Pinpoint the cell where the given text exists, returning its (x, y) midpoint coordinate. 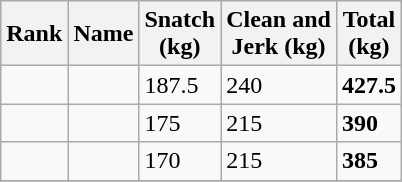
385 (368, 161)
Rank (34, 34)
Clean and Jerk (kg) (279, 34)
170 (180, 161)
175 (180, 123)
Total (kg) (368, 34)
Snatch (kg) (180, 34)
Name (104, 34)
427.5 (368, 85)
187.5 (180, 85)
240 (279, 85)
390 (368, 123)
